Identify which cell holds the provided text, then report its (x, y) central coordinate. 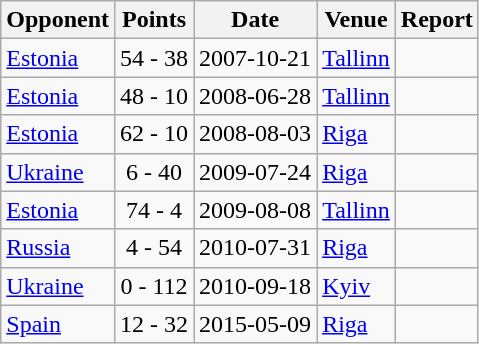
2015-05-09 (256, 324)
Spain (58, 324)
2009-08-08 (256, 210)
Points (154, 20)
Date (256, 20)
6 - 40 (154, 172)
Opponent (58, 20)
74 - 4 (154, 210)
2010-09-18 (256, 286)
Russia (58, 248)
Report (436, 20)
2008-08-03 (256, 134)
0 - 112 (154, 286)
4 - 54 (154, 248)
48 - 10 (154, 96)
62 - 10 (154, 134)
54 - 38 (154, 58)
2010-07-31 (256, 248)
12 - 32 (154, 324)
2009-07-24 (256, 172)
Kyiv (356, 286)
2007-10-21 (256, 58)
Venue (356, 20)
2008-06-28 (256, 96)
